Scan for the cell matching the given text and deliver its (x, y) coordinate at center. 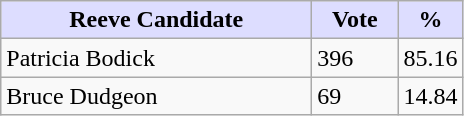
85.16 (430, 58)
Reeve Candidate (156, 20)
Patricia Bodick (156, 58)
396 (355, 58)
69 (355, 96)
% (430, 20)
14.84 (430, 96)
Vote (355, 20)
Bruce Dudgeon (156, 96)
